Search for the cell housing the specified text and yield its (X, Y) center coordinate. 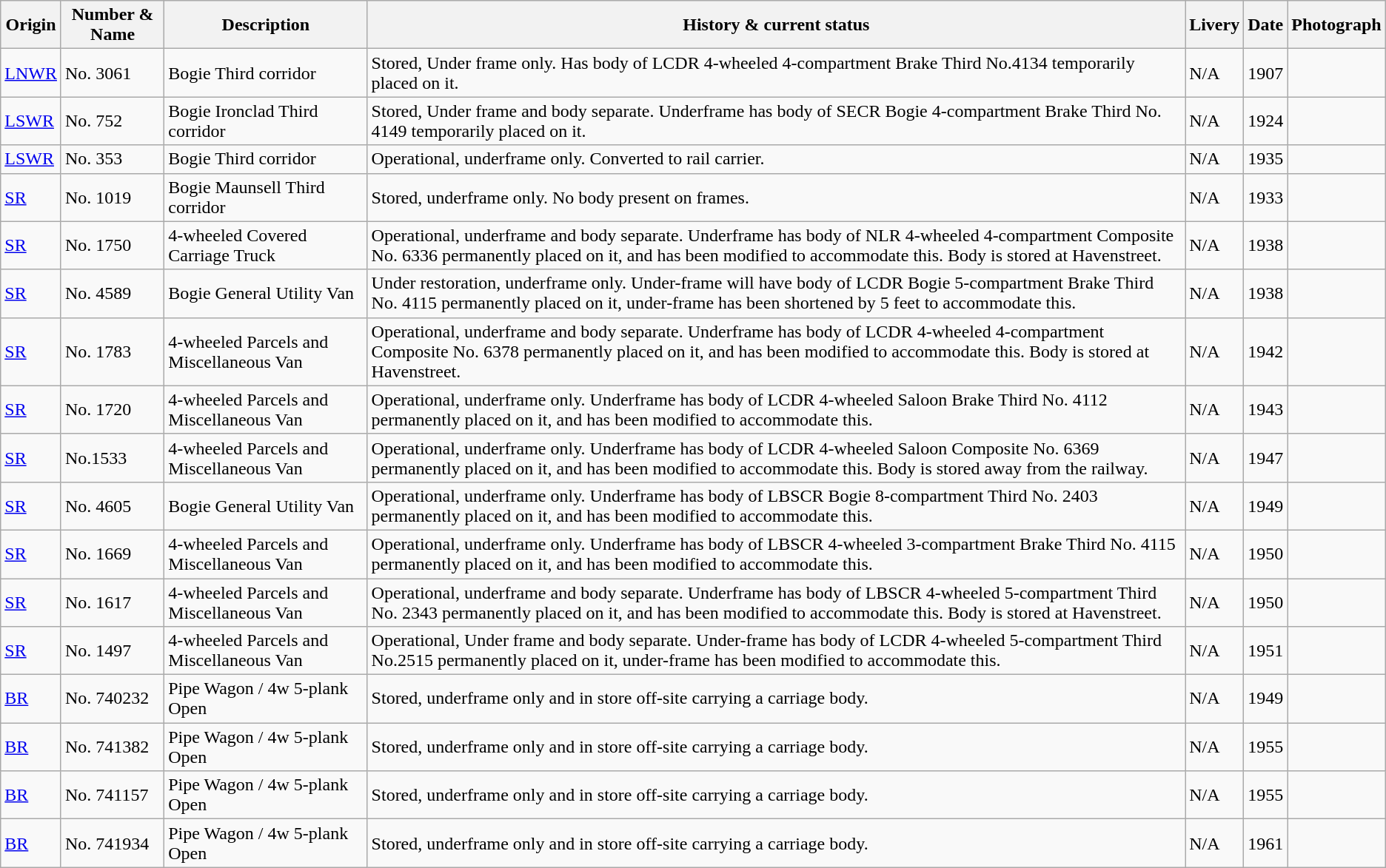
No. 1497 (113, 651)
Origin (31, 25)
No. 740232 (113, 699)
1942 (1266, 351)
1935 (1266, 159)
No. 1669 (113, 554)
No. 1019 (113, 197)
No. 1720 (113, 410)
No. 1783 (113, 351)
Stored, Under frame only. Has body of LCDR 4-wheeled 4-compartment Brake Third No.4134 temporarily placed on it. (776, 73)
Number & Name (113, 25)
No.1533 (113, 457)
4-wheeled Covered Carriage Truck (266, 246)
No. 3061 (113, 73)
1961 (1266, 844)
No. 752 (113, 121)
LNWR (31, 73)
Operational, underframe only. Converted to rail carrier. (776, 159)
Description (266, 25)
1951 (1266, 651)
Photograph (1336, 25)
No. 4589 (113, 293)
Bogie Maunsell Third corridor (266, 197)
Date (1266, 25)
1924 (1266, 121)
No. 741382 (113, 747)
Stored, underframe only. No body present on frames. (776, 197)
1907 (1266, 73)
No. 741934 (113, 844)
History & current status (776, 25)
No. 353 (113, 159)
No. 4605 (113, 506)
No. 741157 (113, 795)
Stored, Under frame and body separate. Underframe has body of SECR Bogie 4-compartment Brake Third No. 4149 temporarily placed on it. (776, 121)
1947 (1266, 457)
1933 (1266, 197)
Livery (1214, 25)
1943 (1266, 410)
No. 1750 (113, 246)
Bogie Ironclad Third corridor (266, 121)
No. 1617 (113, 602)
